Provide the [x, y] coordinate of the cell's center where the given text is located.  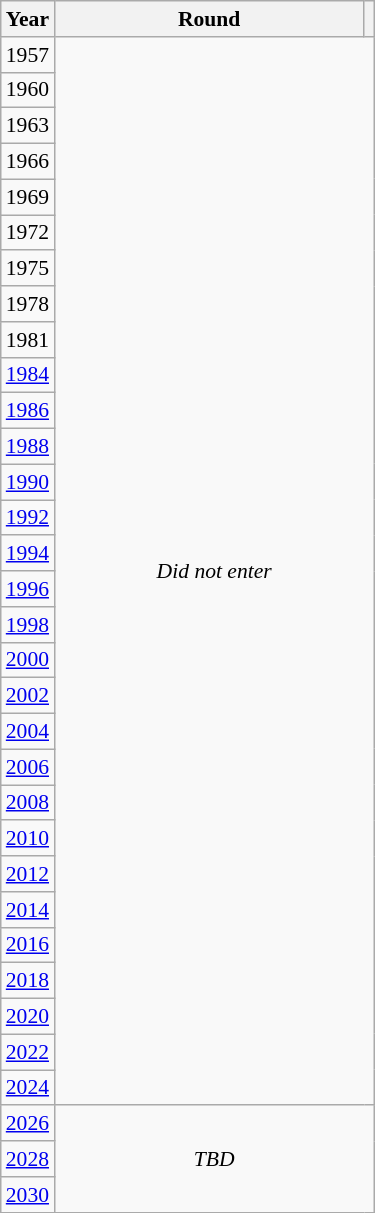
1994 [28, 554]
2002 [28, 696]
2018 [28, 981]
1988 [28, 447]
2024 [28, 1088]
2012 [28, 874]
2014 [28, 910]
Did not enter [214, 572]
2022 [28, 1052]
1986 [28, 411]
1992 [28, 518]
2016 [28, 945]
2028 [28, 1159]
2000 [28, 660]
2004 [28, 732]
1984 [28, 375]
1981 [28, 340]
1972 [28, 233]
2006 [28, 767]
1960 [28, 90]
1957 [28, 55]
2020 [28, 1017]
2026 [28, 1124]
TBD [214, 1160]
1963 [28, 126]
1996 [28, 589]
1978 [28, 304]
1998 [28, 625]
2008 [28, 803]
1990 [28, 482]
1969 [28, 197]
1975 [28, 269]
Year [28, 19]
2010 [28, 839]
1966 [28, 162]
Round [209, 19]
2030 [28, 1195]
